Pinpoint the cell where the given text exists, returning its (X, Y) midpoint coordinate. 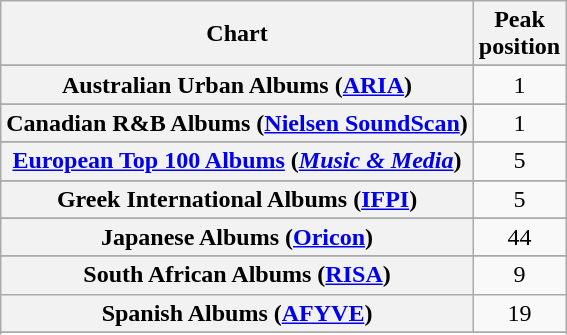
Australian Urban Albums (ARIA) (238, 85)
Chart (238, 34)
Japanese Albums (Oricon) (238, 237)
9 (519, 275)
Peakposition (519, 34)
Greek International Albums (IFPI) (238, 199)
19 (519, 313)
South African Albums (RISA) (238, 275)
European Top 100 Albums (Music & Media) (238, 161)
Spanish Albums (AFYVE) (238, 313)
44 (519, 237)
Canadian R&B Albums (Nielsen SoundScan) (238, 123)
